Identify which cell holds the provided text, then report its [X, Y] central coordinate. 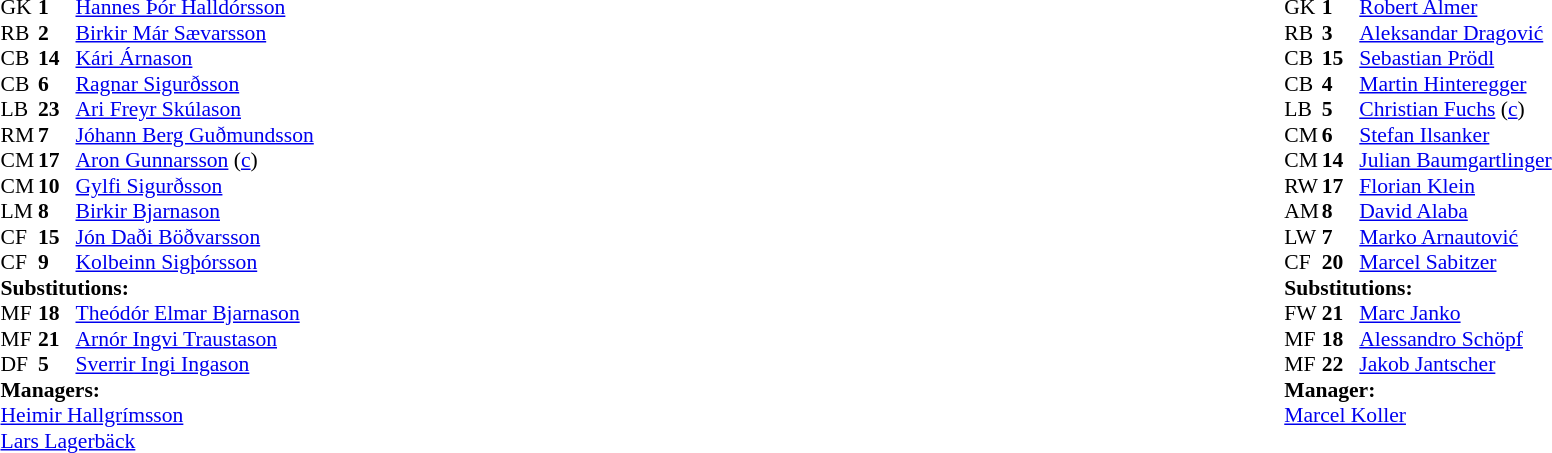
Julian Baumgartlinger [1455, 161]
FW [1303, 313]
10 [57, 186]
Martin Hinteregger [1455, 84]
Marcel Koller [1418, 415]
Sebastian Prödl [1455, 59]
Ragnar Sigurðsson [195, 84]
RW [1303, 186]
23 [57, 109]
22 [1341, 365]
Marko Arnautović [1455, 237]
Theódór Elmar Bjarnason [195, 313]
DF [19, 365]
2 [57, 33]
Managers: [156, 390]
Alessandro Schöpf [1455, 339]
Jóhann Berg Guðmundsson [195, 135]
3 [1341, 33]
Manager: [1418, 390]
Marcel Sabitzer [1455, 263]
Birkir Bjarnason [195, 211]
Heimir Hallgrímsson Lars Lagerbäck [156, 428]
Florian Klein [1455, 186]
Kolbeinn Sigþórsson [195, 263]
Kári Árnason [195, 59]
4 [1341, 84]
Christian Fuchs (c) [1455, 109]
Aron Gunnarsson (c) [195, 161]
Birkir Már Sævarsson [195, 33]
Marc Janko [1455, 313]
Arnór Ingvi Traustason [195, 339]
AM [1303, 211]
RM [19, 135]
Aleksandar Dragović [1455, 33]
Jón Daði Böðvarsson [195, 237]
Stefan Ilsanker [1455, 135]
9 [57, 263]
LM [19, 211]
Jakob Jantscher [1455, 365]
David Alaba [1455, 211]
Gylfi Sigurðsson [195, 186]
LW [1303, 237]
Sverrir Ingi Ingason [195, 365]
20 [1341, 263]
Ari Freyr Skúlason [195, 109]
